Scan for the cell matching the given text and deliver its [x, y] coordinate at center. 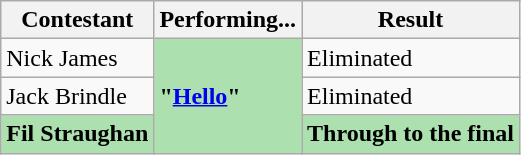
Jack Brindle [78, 96]
Fil Straughan [78, 134]
Through to the final [411, 134]
Contestant [78, 20]
Performing... [228, 20]
Nick James [78, 58]
"Hello" [228, 96]
Result [411, 20]
